Return the (x, y) coordinate for the center point of the cell that contains the specified text.  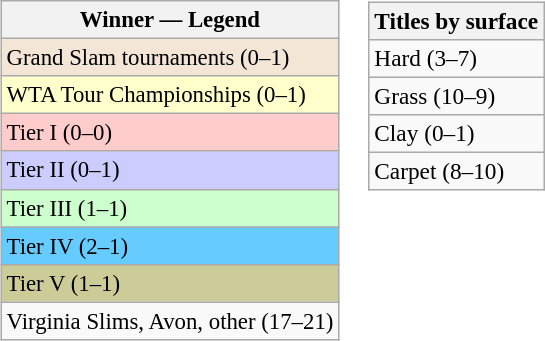
Clay (0–1) (456, 134)
Hard (3–7) (456, 58)
Grand Slam tournaments (0–1) (170, 58)
Tier III (1–1) (170, 208)
Winner — Legend (170, 20)
Titles by surface (456, 21)
Carpet (8–10) (456, 172)
Tier I (0–0) (170, 133)
Tier V (1–1) (170, 283)
Virginia Slims, Avon, other (17–21) (170, 321)
Tier IV (2–1) (170, 246)
Grass (10–9) (456, 96)
WTA Tour Championships (0–1) (170, 95)
Tier II (0–1) (170, 170)
